Determine the (X, Y) coordinate at the center of the cell enclosing the given text.  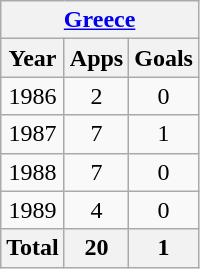
Greece (100, 20)
1987 (33, 134)
Year (33, 58)
2 (96, 96)
Goals (164, 58)
4 (96, 210)
1986 (33, 96)
20 (96, 248)
1988 (33, 172)
Total (33, 248)
1989 (33, 210)
Apps (96, 58)
